Provide the (X, Y) coordinate of the cell's center where the given text is located.  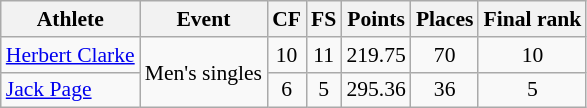
295.36 (376, 90)
Final rank (532, 19)
Event (204, 19)
Herbert Clarke (70, 55)
Jack Page (70, 90)
Places (445, 19)
Athlete (70, 19)
36 (445, 90)
Men's singles (204, 72)
6 (286, 90)
219.75 (376, 55)
CF (286, 19)
11 (324, 55)
FS (324, 19)
Points (376, 19)
70 (445, 55)
